Search for the cell housing the specified text and yield its (x, y) center coordinate. 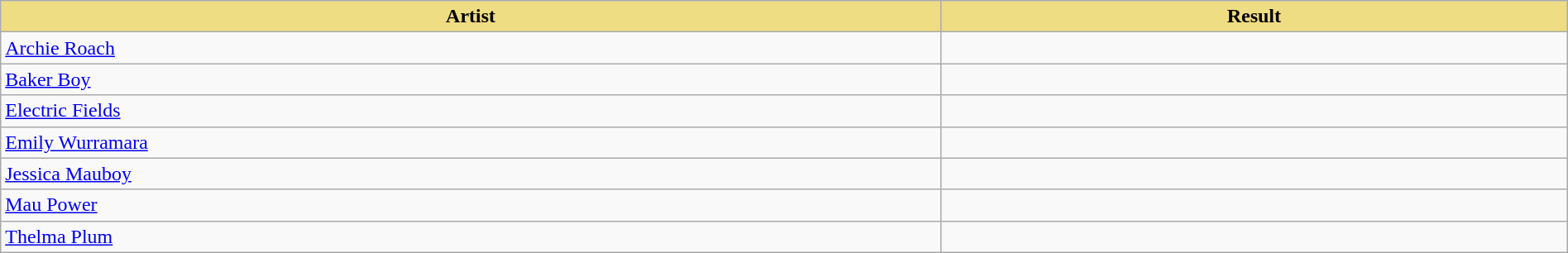
Emily Wurramara (471, 142)
Artist (471, 17)
Result (1254, 17)
Archie Roach (471, 48)
Jessica Mauboy (471, 174)
Mau Power (471, 205)
Baker Boy (471, 79)
Electric Fields (471, 111)
Thelma Plum (471, 236)
